Return the [x, y] coordinate for the center point of the cell that contains the specified text.  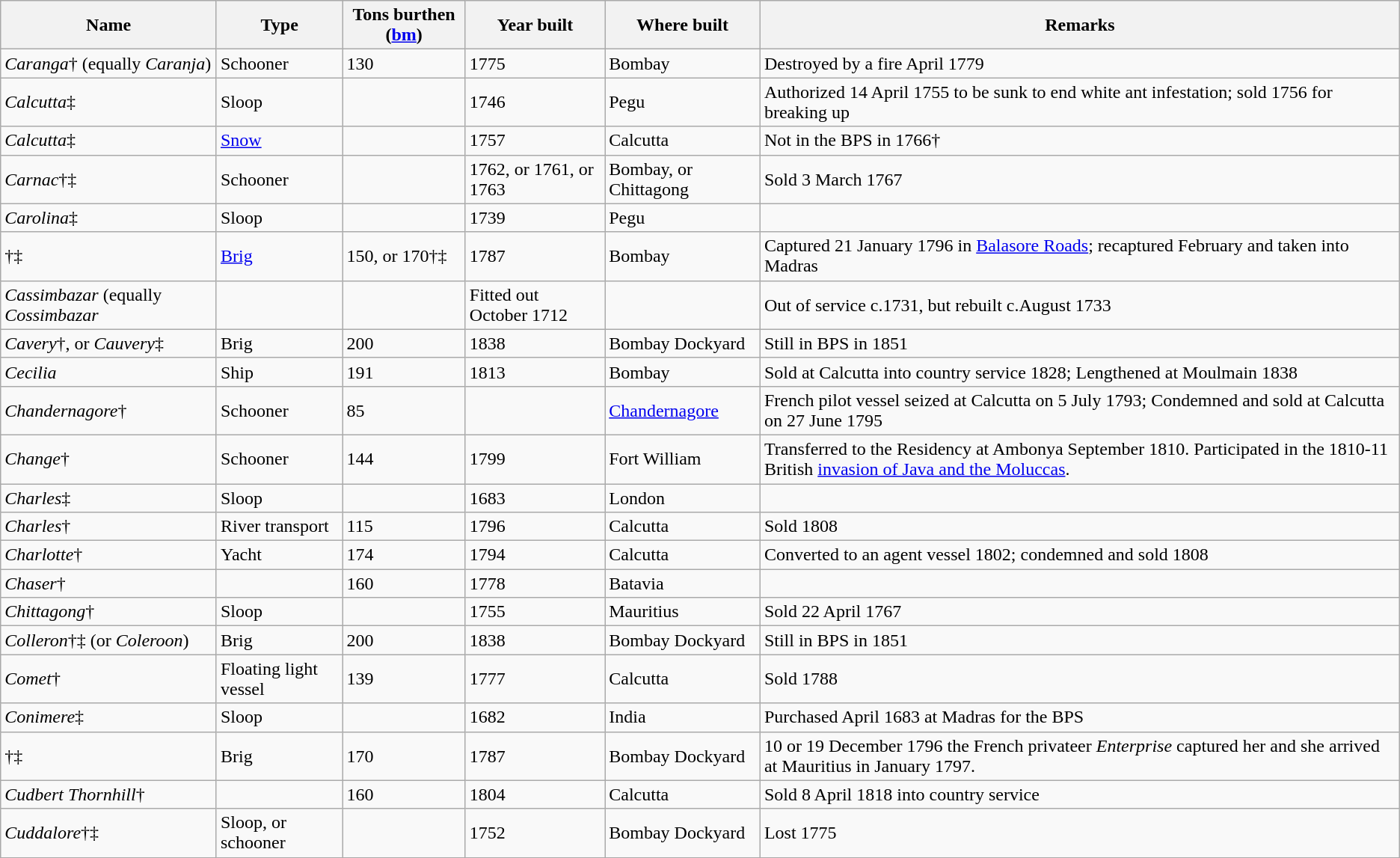
Cecilia [109, 372]
Type [280, 25]
1683 [535, 497]
Mauritius [683, 612]
Out of service c.1731, but rebuilt c.August 1733 [1080, 305]
Chaser† [109, 583]
River transport [280, 527]
1796 [535, 527]
10 or 19 December 1796 the French privateer Enterprise captured her and she arrived at Mauritius in January 1797. [1080, 756]
1755 [535, 612]
144 [404, 459]
Carnac†‡ [109, 180]
Chandernagore† [109, 410]
Chittagong† [109, 612]
Not in the BPS in 1766† [1080, 141]
Tons burthen (bm) [404, 25]
Sloop, or schooner [280, 833]
Authorized 14 April 1755 to be sunk to end white ant infestation; sold 1756 for breaking up [1080, 102]
170 [404, 756]
Captured 21 January 1796 in Balasore Roads; recaptured February and taken into Madras [1080, 256]
Sold 1788 [1080, 679]
Sold 1808 [1080, 527]
Conimere‡ [109, 717]
Snow [280, 141]
1794 [535, 555]
Bombay, or Chittagong [683, 180]
Remarks [1080, 25]
139 [404, 679]
1775 [535, 64]
Caranga† (equally Caranja) [109, 64]
130 [404, 64]
1757 [535, 141]
London [683, 497]
Transferred to the Residency at Ambonya September 1810. Participated in the 1810-11 British invasion of Java and the Moluccas. [1080, 459]
Destroyed by a fire April 1779 [1080, 64]
115 [404, 527]
Comet† [109, 679]
Where built [683, 25]
1804 [535, 794]
Cudbert Thornhill† [109, 794]
85 [404, 410]
Fort William [683, 459]
Chandernagore [683, 410]
1762, or 1761, or 1763 [535, 180]
1778 [535, 583]
Cavery†, or Cauvery‡ [109, 343]
174 [404, 555]
Ship [280, 372]
1739 [535, 218]
Carolina‡ [109, 218]
Change† [109, 459]
Sold 3 March 1767 [1080, 180]
191 [404, 372]
Batavia [683, 583]
India [683, 717]
Converted to an agent vessel 1802; condemned and sold 1808 [1080, 555]
Purchased April 1683 at Madras for the BPS [1080, 717]
1799 [535, 459]
Floating light vessel [280, 679]
Lost 1775 [1080, 833]
Charlotte† [109, 555]
Colleron†‡ (or Coleroon) [109, 640]
Yacht [280, 555]
Fitted out October 1712 [535, 305]
1752 [535, 833]
Year built [535, 25]
Sold at Calcutta into country service 1828; Lengthened at Moulmain 1838 [1080, 372]
Name [109, 25]
Cassimbazar (equally Cossimbazar [109, 305]
1813 [535, 372]
Charles† [109, 527]
Cuddalore†‡ [109, 833]
1777 [535, 679]
French pilot vessel seized at Calcutta on 5 July 1793; Condemned and sold at Calcutta on 27 June 1795 [1080, 410]
Sold 22 April 1767 [1080, 612]
Charles‡ [109, 497]
Sold 8 April 1818 into country service [1080, 794]
150, or 170†‡ [404, 256]
1746 [535, 102]
1682 [535, 717]
